Identify which cell holds the provided text, then report its (x, y) central coordinate. 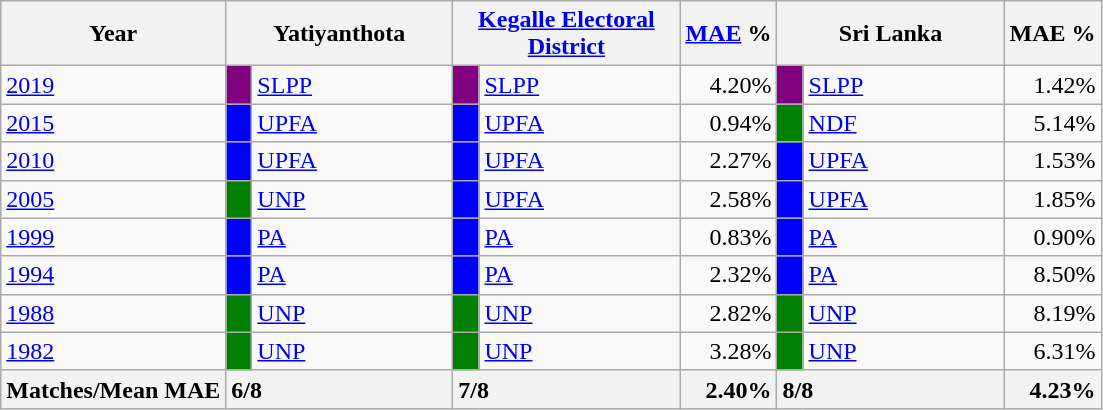
3.28% (728, 351)
2.82% (728, 313)
2005 (114, 199)
8/8 (890, 389)
2.58% (728, 199)
7/8 (566, 389)
1999 (114, 237)
Yatiyanthota (340, 34)
0.90% (1052, 237)
0.94% (728, 123)
1988 (114, 313)
1.53% (1052, 161)
6.31% (1052, 351)
1.85% (1052, 199)
Sri Lanka (890, 34)
2019 (114, 85)
1982 (114, 351)
Matches/Mean MAE (114, 389)
2.40% (728, 389)
NDF (904, 123)
Kegalle Electoral District (566, 34)
2.27% (728, 161)
1994 (114, 275)
5.14% (1052, 123)
2010 (114, 161)
0.83% (728, 237)
4.23% (1052, 389)
Year (114, 34)
8.50% (1052, 275)
6/8 (340, 389)
1.42% (1052, 85)
8.19% (1052, 313)
2015 (114, 123)
2.32% (728, 275)
4.20% (728, 85)
